Provide the (X, Y) coordinate of the cell's center where the given text is located.  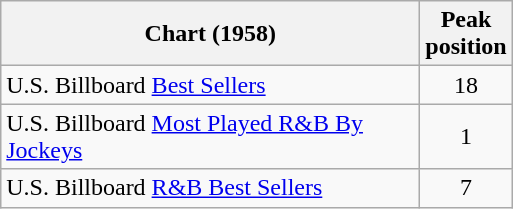
U.S. Billboard Best Sellers (210, 85)
1 (466, 136)
Chart (1958) (210, 34)
U.S. Billboard Most Played R&B By Jockeys (210, 136)
7 (466, 188)
18 (466, 85)
Peakposition (466, 34)
U.S. Billboard R&B Best Sellers (210, 188)
